Detect which cell encompasses the target text, then output its (x, y) center coordinate. 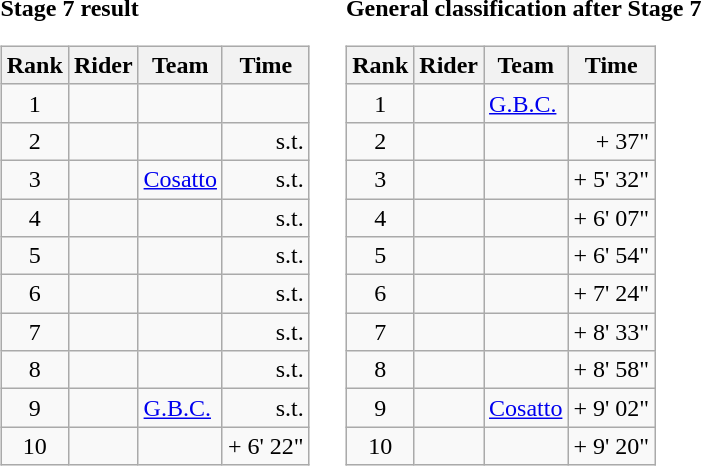
+ 6' 54" (612, 256)
+ 6' 22" (266, 446)
+ 6' 07" (612, 217)
+ 5' 32" (612, 179)
+ 9' 20" (612, 446)
+ 7' 24" (612, 294)
+ 8' 33" (612, 332)
+ 8' 58" (612, 370)
+ 37" (612, 141)
+ 9' 02" (612, 408)
